Find where the given text appears and provide that cell's center as [X, Y] coordinate. 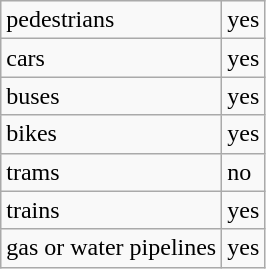
trains [112, 210]
pedestrians [112, 20]
gas or water pipelines [112, 248]
bikes [112, 134]
trams [112, 172]
buses [112, 96]
no [244, 172]
cars [112, 58]
